Identify which cell holds the provided text, then report its [X, Y] central coordinate. 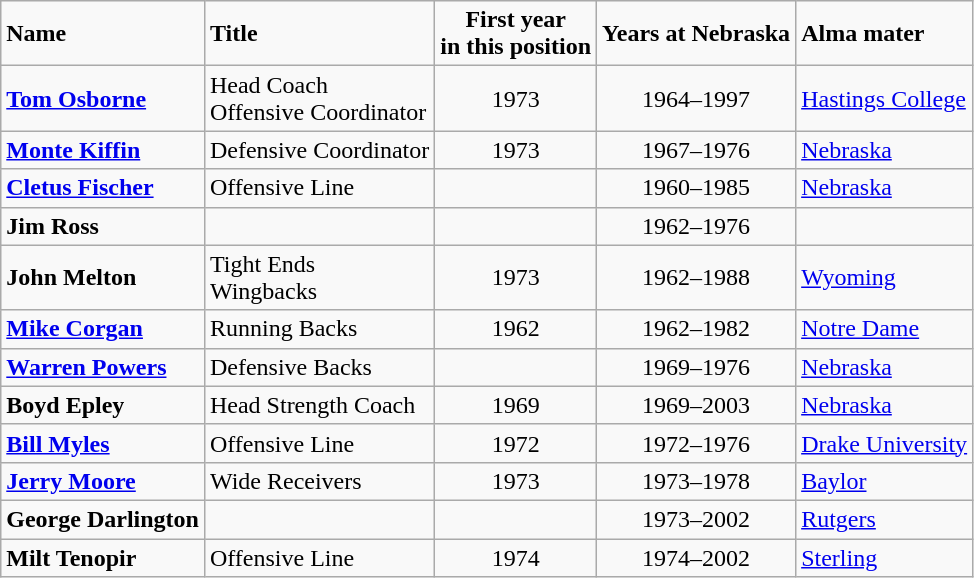
Cletus Fischer [103, 188]
1960–1985 [696, 188]
Boyd Epley [103, 405]
Baylor [884, 481]
Head Strength Coach [319, 405]
Jim Ross [103, 226]
1962 [516, 329]
Years at Nebraska [696, 34]
1962–1988 [696, 278]
1974–2002 [696, 557]
Wyoming [884, 278]
Sterling [884, 557]
Wide Receivers [319, 481]
1962–1976 [696, 226]
Tight EndsWingbacks [319, 278]
Monte Kiffin [103, 150]
1972–1976 [696, 443]
Defensive Backs [319, 367]
Head CoachOffensive Coordinator [319, 98]
Jerry Moore [103, 481]
1967–1976 [696, 150]
1969–2003 [696, 405]
Tom Osborne [103, 98]
Milt Tenopir [103, 557]
First yearin this position [516, 34]
1964–1997 [696, 98]
Rutgers [884, 519]
Running Backs [319, 329]
Drake University [884, 443]
1973–1978 [696, 481]
1969 [516, 405]
Defensive Coordinator [319, 150]
George Darlington [103, 519]
Mike Corgan [103, 329]
1972 [516, 443]
1974 [516, 557]
Title [319, 34]
1969–1976 [696, 367]
Alma mater [884, 34]
Warren Powers [103, 367]
Bill Myles [103, 443]
Hastings College [884, 98]
Notre Dame [884, 329]
1973–2002 [696, 519]
John Melton [103, 278]
1962–1982 [696, 329]
Name [103, 34]
